Capture the cell that displays the provided text and extract its (x, y) central coordinate. 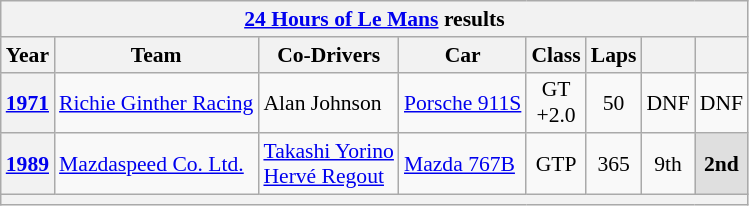
Laps (614, 55)
Takashi Yorino Hervé Regout (328, 164)
Porsche 911S (462, 102)
1971 (28, 102)
Year (28, 55)
9th (668, 164)
Team (156, 55)
Class (556, 55)
50 (614, 102)
Mazda 767B (462, 164)
Car (462, 55)
Co-Drivers (328, 55)
GT+2.0 (556, 102)
Alan Johnson (328, 102)
24 Hours of Le Mans results (374, 19)
Mazdaspeed Co. Ltd. (156, 164)
1989 (28, 164)
2nd (722, 164)
GTP (556, 164)
365 (614, 164)
Richie Ginther Racing (156, 102)
